Capture the cell that displays the provided text and extract its [X, Y] central coordinate. 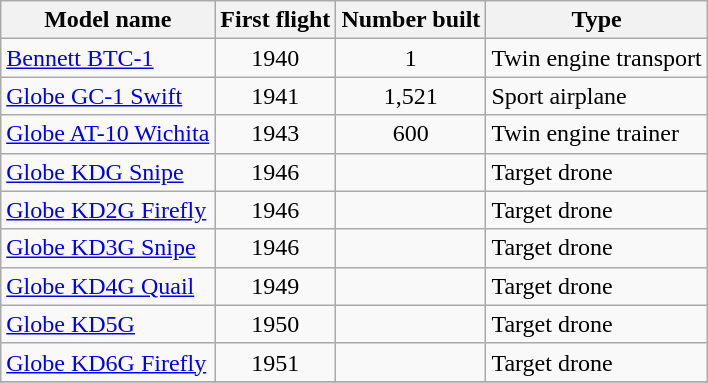
Sport airplane [596, 96]
1,521 [411, 96]
Model name [108, 20]
1941 [276, 96]
1943 [276, 134]
Type [596, 20]
Globe KD2G Firefly [108, 210]
Globe GC-1 Swift [108, 96]
Globe KD3G Snipe [108, 248]
1949 [276, 286]
Twin engine transport [596, 58]
Twin engine trainer [596, 134]
Globe KD6G Firefly [108, 362]
1951 [276, 362]
Bennett BTC-1 [108, 58]
1950 [276, 324]
Globe KD4G Quail [108, 286]
First flight [276, 20]
600 [411, 134]
Number built [411, 20]
Globe KDG Snipe [108, 172]
Globe AT-10 Wichita [108, 134]
1 [411, 58]
1940 [276, 58]
Globe KD5G [108, 324]
